Return the [x, y] coordinate for the center point of the cell that contains the specified text.  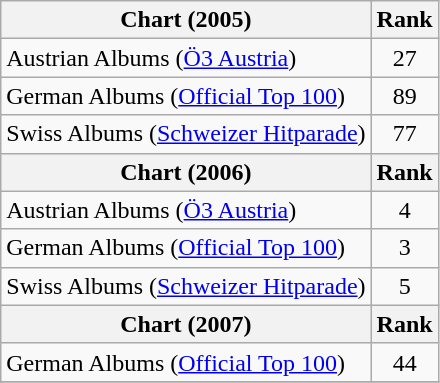
3 [404, 248]
89 [404, 96]
77 [404, 134]
44 [404, 362]
4 [404, 210]
Chart (2007) [186, 324]
Chart (2005) [186, 20]
27 [404, 58]
Chart (2006) [186, 172]
5 [404, 286]
